From the cell containing the given text, extract its center point as [X, Y] coordinate. 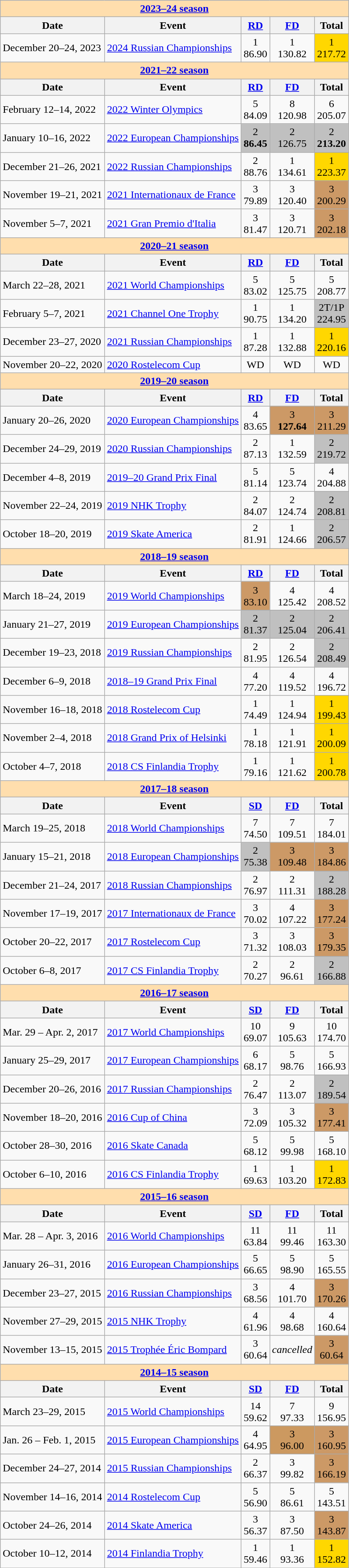
14 59.62 [255, 1411]
1 74.49 [255, 710]
7 97.33 [292, 1411]
2020 European Championships [173, 421]
2018 European Championships [173, 857]
5 166.93 [332, 1060]
November 13–15, 2015 [52, 1350]
3 127.64 [292, 421]
1 172.83 [332, 1174]
2017 European Championships [173, 1060]
2021 Gran Premio d'Italia [173, 223]
2015 Trophée Éric Bompard [173, 1350]
2017 Rostelecom Cup [173, 942]
2018 Rostelecom Cup [173, 710]
2018 World Championships [173, 828]
9 156.95 [332, 1411]
1 220.16 [332, 342]
3 70.02 [255, 914]
2015–16 season [174, 1197]
2 70.27 [255, 970]
March 22–28, 2021 [52, 285]
1 223.37 [332, 166]
2022 European Championships [173, 138]
2 125.04 [292, 624]
November 20–22, 2020 [52, 365]
2 87.13 [255, 448]
3 68.56 [255, 1293]
December 20–24, 2023 [52, 48]
2017 World Championships [173, 1032]
2016 Skate Canada [173, 1146]
December 4–8, 2019 [52, 477]
2 166.88 [332, 970]
2021–22 season [174, 70]
1 79.16 [255, 767]
3 99.82 [292, 1468]
2 188.28 [332, 885]
2017 CS Finlandia Trophy [173, 970]
2019 Russian Championships [173, 652]
2 81.91 [255, 534]
November 14–16, 2014 [52, 1497]
3 120.40 [292, 195]
4 196.72 [332, 681]
5 208.77 [332, 285]
1 78.18 [255, 738]
5 86.61 [292, 1497]
March 23–29, 2015 [52, 1411]
2019 World Championships [173, 595]
11 163.30 [332, 1236]
cancelled [292, 1350]
4 64.95 [255, 1440]
3 211.29 [332, 421]
January 20–26, 2020 [52, 421]
3 166.19 [332, 1468]
11 63.84 [255, 1236]
2017 Internationaux de France [173, 914]
November 5–7, 2021 [52, 223]
2014 Rostelecom Cup [173, 1497]
2018 Russian Championships [173, 885]
7 74.50 [255, 828]
10 69.07 [255, 1032]
6 205.07 [332, 109]
4 83.65 [255, 421]
5 98.76 [292, 1060]
October 18–20, 2019 [52, 534]
2 66.37 [255, 1468]
October 6–10, 2016 [52, 1174]
2021 Internationaux de France [173, 195]
3 87.50 [292, 1526]
November 16–18, 2018 [52, 710]
2020–21 season [174, 246]
1 121.62 [292, 767]
2020 Rostelecom Cup [173, 365]
February 5–7, 2021 [52, 314]
3 184.86 [332, 857]
December 24–27, 2014 [52, 1468]
6 68.17 [255, 1060]
2 81.37 [255, 624]
5 143.51 [332, 1497]
2018 CS Finlandia Trophy [173, 767]
4 160.64 [332, 1321]
December 19–23, 2018 [52, 652]
November 17–19, 2017 [52, 914]
3 160.95 [332, 1440]
1 121.91 [292, 738]
March 18–24, 2019 [52, 595]
5 99.98 [292, 1146]
1 200.09 [332, 738]
3 177.41 [332, 1117]
2 113.07 [292, 1088]
December 20–26, 2016 [52, 1088]
2015 European Championships [173, 1440]
March 19–25, 2018 [52, 828]
1 59.46 [255, 1554]
December 24–29, 2019 [52, 448]
3 179.35 [332, 942]
2 76.47 [255, 1088]
2018–19 Grand Prix Final [173, 681]
2 189.54 [332, 1088]
2 206.57 [332, 534]
October 6–8, 2017 [52, 970]
2 75.38 [255, 857]
2020 Russian Championships [173, 448]
October 4–7, 2018 [52, 767]
2T/1P 224.95 [332, 314]
2019–20 season [174, 381]
3 143.87 [332, 1526]
1 199.43 [332, 710]
1 124.66 [292, 534]
4 119.52 [292, 681]
2 111.31 [292, 885]
5 81.14 [255, 477]
2016 World Championships [173, 1236]
December 23–27, 2015 [52, 1293]
January 10–16, 2022 [52, 138]
2 88.76 [255, 166]
2021 World Championships [173, 285]
2014 Skate America [173, 1526]
November 19–21, 2021 [52, 195]
3 96.00 [292, 1440]
3 177.24 [332, 914]
2 213.20 [332, 138]
8 120.98 [292, 109]
2023–24 season [174, 9]
5 68.12 [255, 1146]
4 125.42 [292, 595]
5 165.55 [332, 1264]
4 204.88 [332, 477]
2015 Russian Championships [173, 1468]
November 22–24, 2019 [52, 505]
2 96.61 [292, 970]
2 81.95 [255, 652]
3 71.32 [255, 942]
December 21–26, 2021 [52, 166]
2016 CS Finlandia Trophy [173, 1174]
2016 Cup of China [173, 1117]
5 83.02 [255, 285]
3 81.47 [255, 223]
2 208.81 [332, 505]
2017–18 season [174, 789]
October 28–30, 2016 [52, 1146]
11 99.46 [292, 1236]
2019 Skate America [173, 534]
4 77.20 [255, 681]
2016 European Championships [173, 1264]
2016–17 season [174, 993]
7 109.51 [292, 828]
4 107.22 [292, 914]
1 132.59 [292, 448]
2 126.54 [292, 652]
4 61.96 [255, 1321]
2 126.75 [292, 138]
3 120.71 [292, 223]
1 103.20 [292, 1174]
1 152.82 [332, 1554]
1 124.94 [292, 710]
3 79.89 [255, 195]
October 20–22, 2017 [52, 942]
3 202.18 [332, 223]
2 219.72 [332, 448]
2018 Grand Prix of Helsinki [173, 738]
2021 Russian Championships [173, 342]
1 217.72 [332, 48]
2014 Finlandia Trophy [173, 1554]
3 83.10 [255, 595]
5 84.09 [255, 109]
2018–19 season [174, 556]
February 12–14, 2022 [52, 109]
3 105.32 [292, 1117]
1 134.61 [292, 166]
1 90.75 [255, 314]
2014–15 season [174, 1372]
2015 World Championships [173, 1411]
1 132.88 [292, 342]
5 98.90 [292, 1264]
3 56.37 [255, 1526]
2 84.07 [255, 505]
2019 NHK Trophy [173, 505]
November 18–20, 2016 [52, 1117]
Mar. 29 – Apr. 2, 2017 [52, 1032]
December 23–27, 2020 [52, 342]
1 93.36 [292, 1554]
November 2–4, 2018 [52, 738]
3 200.29 [332, 195]
December 21–24, 2017 [52, 885]
5 123.74 [292, 477]
3 72.09 [255, 1117]
2 124.74 [292, 505]
7 184.01 [332, 828]
2021 Channel One Trophy [173, 314]
1 134.20 [292, 314]
January 26–31, 2016 [52, 1264]
4 98.68 [292, 1321]
2019 European Championships [173, 624]
1 130.82 [292, 48]
1 69.63 [255, 1174]
5 168.10 [332, 1146]
3 109.48 [292, 857]
Jan. 26 – Feb. 1, 2015 [52, 1440]
December 6–9, 2018 [52, 681]
2022 Russian Championships [173, 166]
1 200.78 [332, 767]
1 87.28 [255, 342]
5 66.65 [255, 1264]
2016 Russian Championships [173, 1293]
2 76.97 [255, 885]
2022 Winter Olympics [173, 109]
2019–20 Grand Prix Final [173, 477]
Mar. 28 – Apr. 3, 2016 [52, 1236]
3 170.26 [332, 1293]
3 108.03 [292, 942]
2015 NHK Trophy [173, 1321]
January 25–29, 2017 [52, 1060]
2017 Russian Championships [173, 1088]
4 208.52 [332, 595]
January 15–21, 2018 [52, 857]
October 10–12, 2014 [52, 1554]
4 101.70 [292, 1293]
January 21–27, 2019 [52, 624]
October 24–26, 2014 [52, 1526]
5 56.90 [255, 1497]
November 27–29, 2015 [52, 1321]
2024 Russian Championships [173, 48]
2 208.49 [332, 652]
10 174.70 [332, 1032]
5 125.75 [292, 285]
9 105.63 [292, 1032]
1 86.90 [255, 48]
2 86.45 [255, 138]
2 206.41 [332, 624]
